Output the [x, y] coordinate of the center of the cell containing the given text.  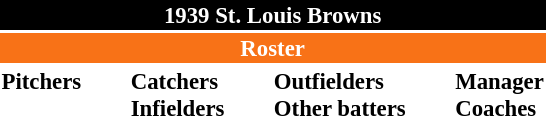
Roster [272, 48]
1939 St. Louis Browns [272, 15]
